Find where the given text appears and provide that cell's center as [x, y] coordinate. 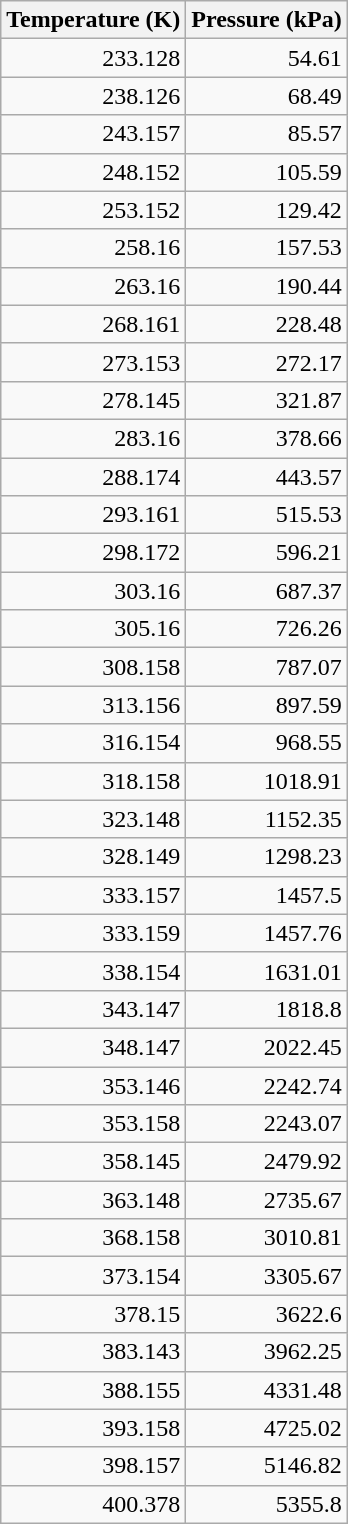
5355.8 [266, 1504]
343.147 [94, 1009]
383.143 [94, 1352]
398.157 [94, 1466]
321.87 [266, 400]
333.159 [94, 933]
316.154 [94, 743]
348.147 [94, 1047]
3010.81 [266, 1238]
968.55 [266, 743]
298.172 [94, 553]
313.156 [94, 705]
293.161 [94, 515]
2022.45 [266, 1047]
253.152 [94, 210]
54.61 [266, 58]
283.16 [94, 438]
1152.35 [266, 819]
443.57 [266, 477]
328.149 [94, 857]
303.16 [94, 591]
353.146 [94, 1085]
272.17 [266, 362]
368.158 [94, 1238]
233.128 [94, 58]
278.145 [94, 400]
Pressure (kPa) [266, 20]
1818.8 [266, 1009]
515.53 [266, 515]
268.161 [94, 324]
68.49 [266, 96]
1457.5 [266, 895]
400.378 [94, 1504]
2479.92 [266, 1162]
3622.6 [266, 1314]
897.59 [266, 705]
787.07 [266, 667]
687.37 [266, 591]
Temperature (K) [94, 20]
105.59 [266, 172]
3305.67 [266, 1276]
1298.23 [266, 857]
373.154 [94, 1276]
85.57 [266, 134]
157.53 [266, 248]
288.174 [94, 477]
308.158 [94, 667]
378.15 [94, 1314]
305.16 [94, 629]
4331.48 [266, 1390]
248.152 [94, 172]
4725.02 [266, 1428]
1457.76 [266, 933]
318.158 [94, 781]
2735.67 [266, 1200]
2242.74 [266, 1085]
5146.82 [266, 1466]
363.148 [94, 1200]
338.154 [94, 971]
258.16 [94, 248]
1018.91 [266, 781]
378.66 [266, 438]
596.21 [266, 553]
228.48 [266, 324]
726.26 [266, 629]
3962.25 [266, 1352]
388.155 [94, 1390]
238.126 [94, 96]
1631.01 [266, 971]
129.42 [266, 210]
353.158 [94, 1124]
243.157 [94, 134]
323.148 [94, 819]
393.158 [94, 1428]
358.145 [94, 1162]
333.157 [94, 895]
2243.07 [266, 1124]
263.16 [94, 286]
190.44 [266, 286]
273.153 [94, 362]
